Identify which cell holds the provided text, then report its (x, y) central coordinate. 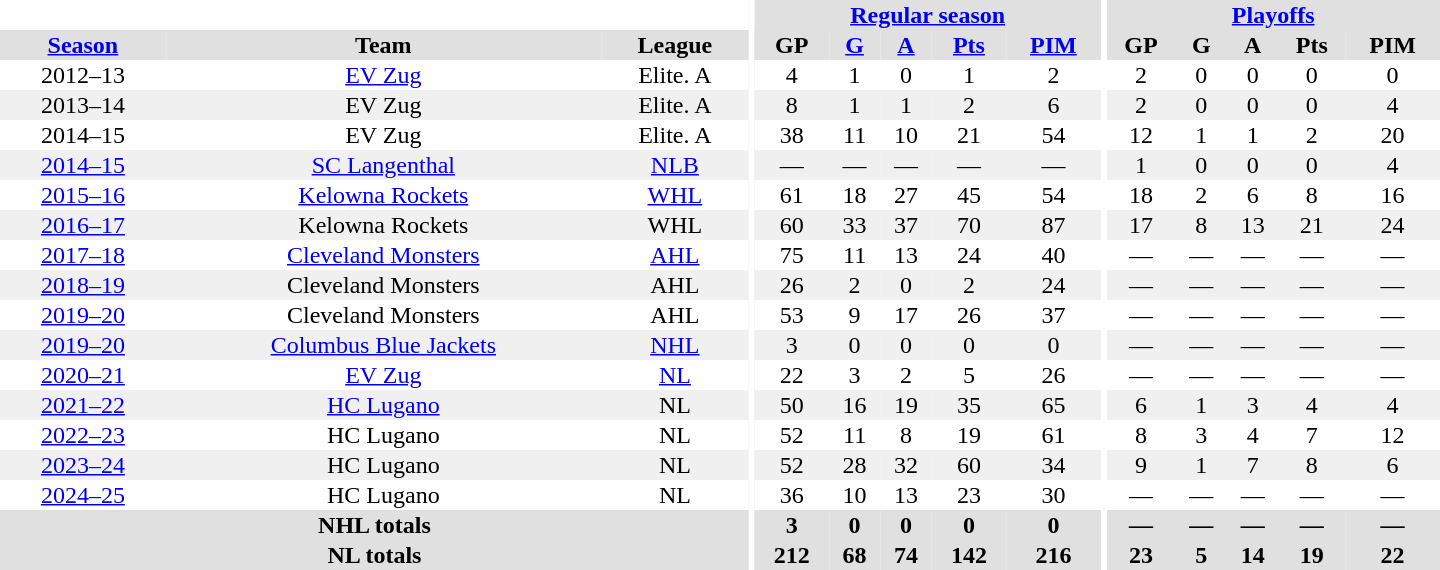
2017–18 (83, 255)
2012–13 (83, 75)
216 (1054, 555)
30 (1054, 495)
74 (906, 555)
70 (969, 225)
20 (1392, 135)
40 (1054, 255)
14 (1252, 555)
53 (792, 315)
SC Langenthal (384, 165)
34 (1054, 465)
33 (854, 225)
Columbus Blue Jackets (384, 345)
65 (1054, 405)
2021–22 (83, 405)
NHL (675, 345)
87 (1054, 225)
2024–25 (83, 495)
35 (969, 405)
2020–21 (83, 375)
32 (906, 465)
50 (792, 405)
68 (854, 555)
36 (792, 495)
League (675, 45)
28 (854, 465)
NLB (675, 165)
75 (792, 255)
Team (384, 45)
27 (906, 195)
Playoffs (1273, 15)
Regular season (928, 15)
2013–14 (83, 105)
NHL totals (374, 525)
2022–23 (83, 435)
212 (792, 555)
2016–17 (83, 225)
NL totals (374, 555)
2015–16 (83, 195)
38 (792, 135)
2018–19 (83, 285)
Season (83, 45)
45 (969, 195)
2023–24 (83, 465)
142 (969, 555)
